Scan for the cell matching the given text and deliver its [x, y] coordinate at center. 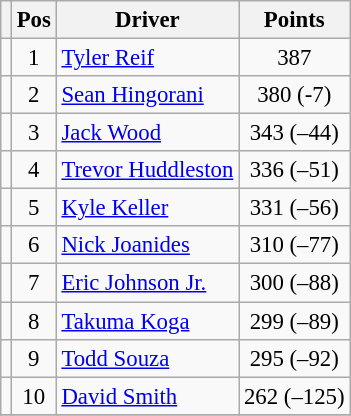
2 [34, 95]
336 (–51) [294, 170]
Tyler Reif [148, 58]
Kyle Keller [148, 208]
6 [34, 245]
Todd Souza [148, 358]
331 (–56) [294, 208]
4 [34, 170]
387 [294, 58]
9 [34, 358]
380 (-7) [294, 95]
Jack Wood [148, 133]
Nick Joanides [148, 245]
343 (–44) [294, 133]
Driver [148, 20]
1 [34, 58]
Trevor Huddleston [148, 170]
300 (–88) [294, 283]
5 [34, 208]
Eric Johnson Jr. [148, 283]
310 (–77) [294, 245]
Takuma Koga [148, 321]
295 (–92) [294, 358]
Sean Hingorani [148, 95]
10 [34, 396]
262 (–125) [294, 396]
Points [294, 20]
7 [34, 283]
Pos [34, 20]
299 (–89) [294, 321]
David Smith [148, 396]
3 [34, 133]
8 [34, 321]
